Return the [X, Y] coordinate for the center point of the cell that contains the specified text.  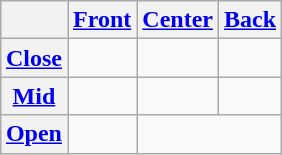
Front [102, 20]
Open [34, 134]
Close [34, 58]
Back [250, 20]
Mid [34, 96]
Center [178, 20]
